From the cell containing the given text, extract its center point as (X, Y) coordinate. 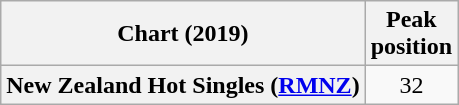
New Zealand Hot Singles (RMNZ) (183, 85)
Chart (2019) (183, 34)
32 (411, 85)
Peakposition (411, 34)
